Pinpoint the cell where the given text exists, returning its [x, y] midpoint coordinate. 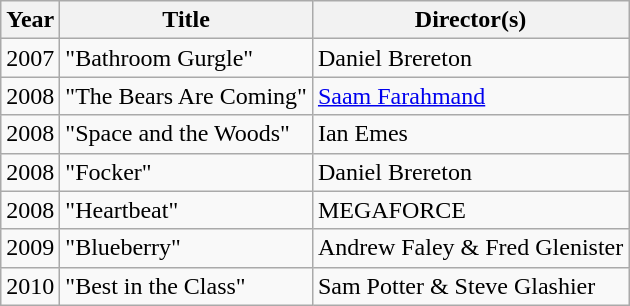
MEGAFORCE [470, 210]
Ian Emes [470, 134]
"Blueberry" [186, 248]
"Bathroom Gurgle" [186, 58]
2009 [30, 248]
Sam Potter & Steve Glashier [470, 286]
"Focker" [186, 172]
Saam Farahmand [470, 96]
"Heartbeat" [186, 210]
Andrew Faley & Fred Glenister [470, 248]
"Best in the Class" [186, 286]
Director(s) [470, 20]
"The Bears Are Coming" [186, 96]
2010 [30, 286]
2007 [30, 58]
Title [186, 20]
Year [30, 20]
"Space and the Woods" [186, 134]
